Locate the cell with the specified text and output its [X, Y] center coordinate. 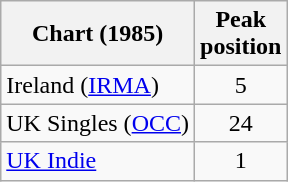
1 [241, 161]
Ireland (IRMA) [98, 85]
UK Indie [98, 161]
5 [241, 85]
UK Singles (OCC) [98, 123]
Chart (1985) [98, 34]
24 [241, 123]
Peakposition [241, 34]
